Search for the cell housing the specified text and yield its (x, y) center coordinate. 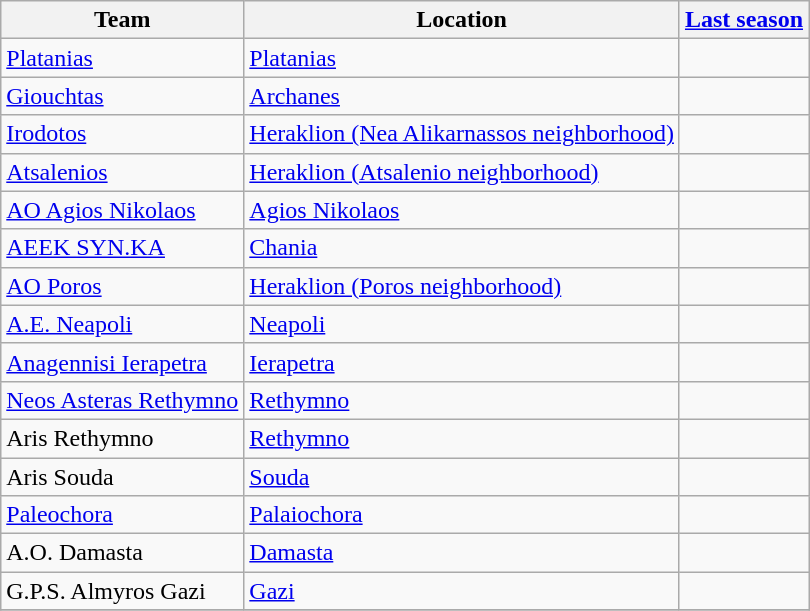
AO Agios Nikolaos (122, 210)
Heraklion (Nea Alikarnassos neighborhood) (462, 134)
Souda (462, 477)
AEEK SYN.KA (122, 248)
Neos Asteras Rethymno (122, 400)
Chania (462, 248)
Giouchtas (122, 96)
Location (462, 20)
Heraklion (Poros neighborhood) (462, 286)
Aris Rethymno (122, 438)
A.E. Neapoli (122, 324)
Last season (744, 20)
Team (122, 20)
A.O. Damasta (122, 553)
Ierapetra (462, 362)
Neapoli (462, 324)
Archanes (462, 96)
Agios Nikolaos (462, 210)
Atsalenios (122, 172)
AO Poros (122, 286)
Aris Souda (122, 477)
Irodotos (122, 134)
Paleochora (122, 515)
Damasta (462, 553)
Anagennisi Ierapetra (122, 362)
Gazi (462, 591)
Heraklion (Atsalenio neighborhood) (462, 172)
G.P.S. Almyros Gazi (122, 591)
Palaiochora (462, 515)
